Provide the [X, Y] coordinate of the cell's center where the given text is located.  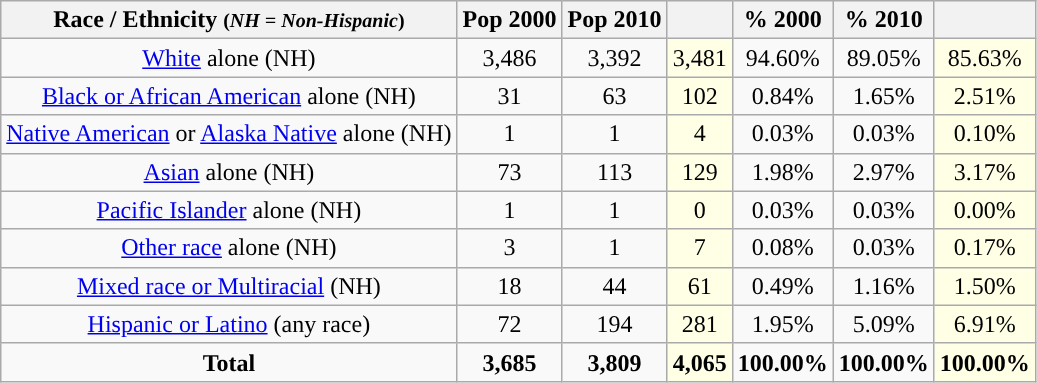
1.50% [984, 286]
3,392 [614, 58]
Black or African American alone (NH) [229, 96]
3 [510, 248]
Pop 2000 [510, 20]
Other race alone (NH) [229, 248]
White alone (NH) [229, 58]
Pacific Islander alone (NH) [229, 210]
Hispanic or Latino (any race) [229, 324]
89.05% [884, 58]
Pop 2010 [614, 20]
0.00% [984, 210]
3,809 [614, 362]
1.16% [884, 286]
281 [700, 324]
129 [700, 172]
7 [700, 248]
1.65% [884, 96]
0.49% [782, 286]
113 [614, 172]
4 [700, 134]
3,481 [700, 58]
0.17% [984, 248]
1.95% [782, 324]
1.98% [782, 172]
72 [510, 324]
Asian alone (NH) [229, 172]
3.17% [984, 172]
% 2010 [884, 20]
Total [229, 362]
73 [510, 172]
31 [510, 96]
0.08% [782, 248]
63 [614, 96]
3,486 [510, 58]
0.84% [782, 96]
2.97% [884, 172]
0.10% [984, 134]
18 [510, 286]
102 [700, 96]
5.09% [884, 324]
94.60% [782, 58]
Race / Ethnicity (NH = Non-Hispanic) [229, 20]
Mixed race or Multiracial (NH) [229, 286]
6.91% [984, 324]
0 [700, 210]
44 [614, 286]
4,065 [700, 362]
85.63% [984, 58]
3,685 [510, 362]
194 [614, 324]
Native American or Alaska Native alone (NH) [229, 134]
% 2000 [782, 20]
2.51% [984, 96]
61 [700, 286]
